Provide the [x, y] coordinate of the cell's center where the given text is located.  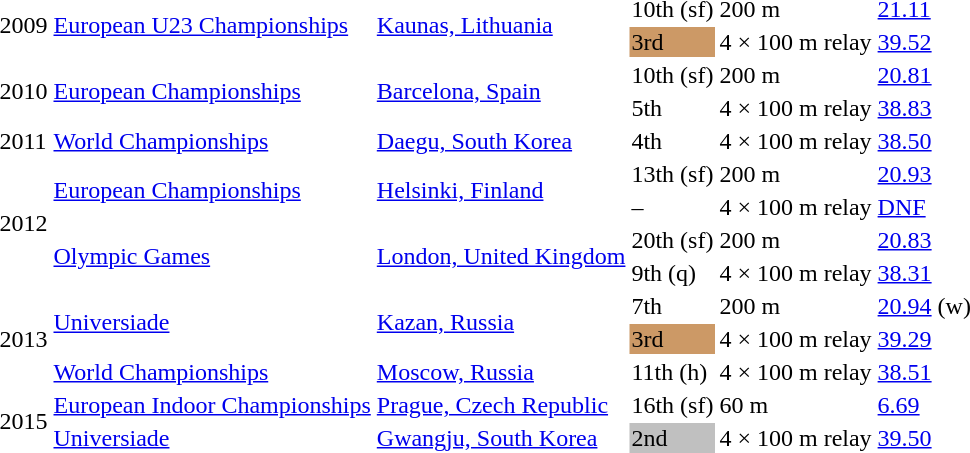
20th (sf) [672, 240]
11th (h) [672, 372]
Prague, Czech Republic [501, 405]
5th [672, 108]
Helsinki, Finland [501, 190]
Gwangju, South Korea [501, 438]
4th [672, 141]
London, United Kingdom [501, 256]
2nd [672, 438]
Olympic Games [212, 256]
Kazan, Russia [501, 322]
60 m [796, 405]
– [672, 207]
16th (sf) [672, 405]
Moscow, Russia [501, 372]
10th (sf) [672, 75]
Daegu, South Korea [501, 141]
Barcelona, Spain [501, 92]
7th [672, 306]
European Indoor Championships [212, 405]
13th (sf) [672, 174]
9th (q) [672, 273]
